Detect which cell encompasses the target text, then output its (x, y) center coordinate. 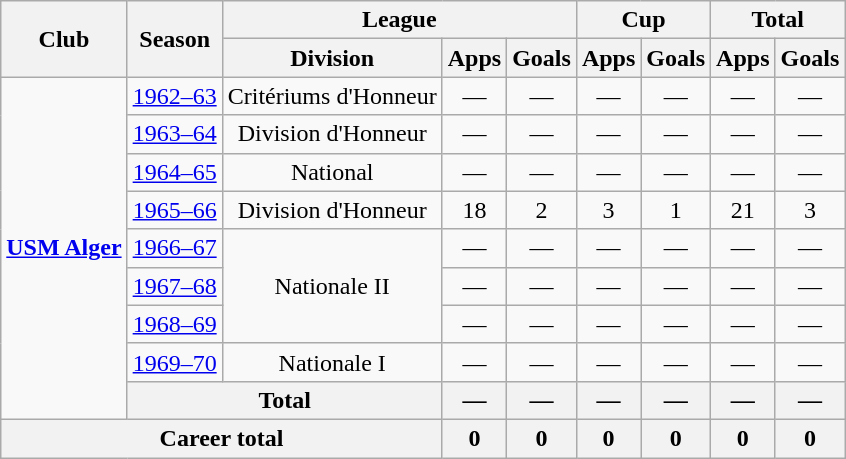
Nationale II (332, 286)
1969–70 (174, 362)
1962–63 (174, 96)
USM Alger (64, 248)
Season (174, 39)
1964–65 (174, 172)
1963–64 (174, 134)
1965–66 (174, 210)
1968–69 (174, 324)
1967–68 (174, 286)
National (332, 172)
Cup (643, 20)
Division (332, 58)
18 (474, 210)
League (399, 20)
21 (743, 210)
Critériums d'Honneur (332, 96)
Career total (222, 438)
1966–67 (174, 248)
Club (64, 39)
1 (676, 210)
2 (542, 210)
Nationale I (332, 362)
